Extract the (x, y) coordinate from the center of the cell holding the provided text.  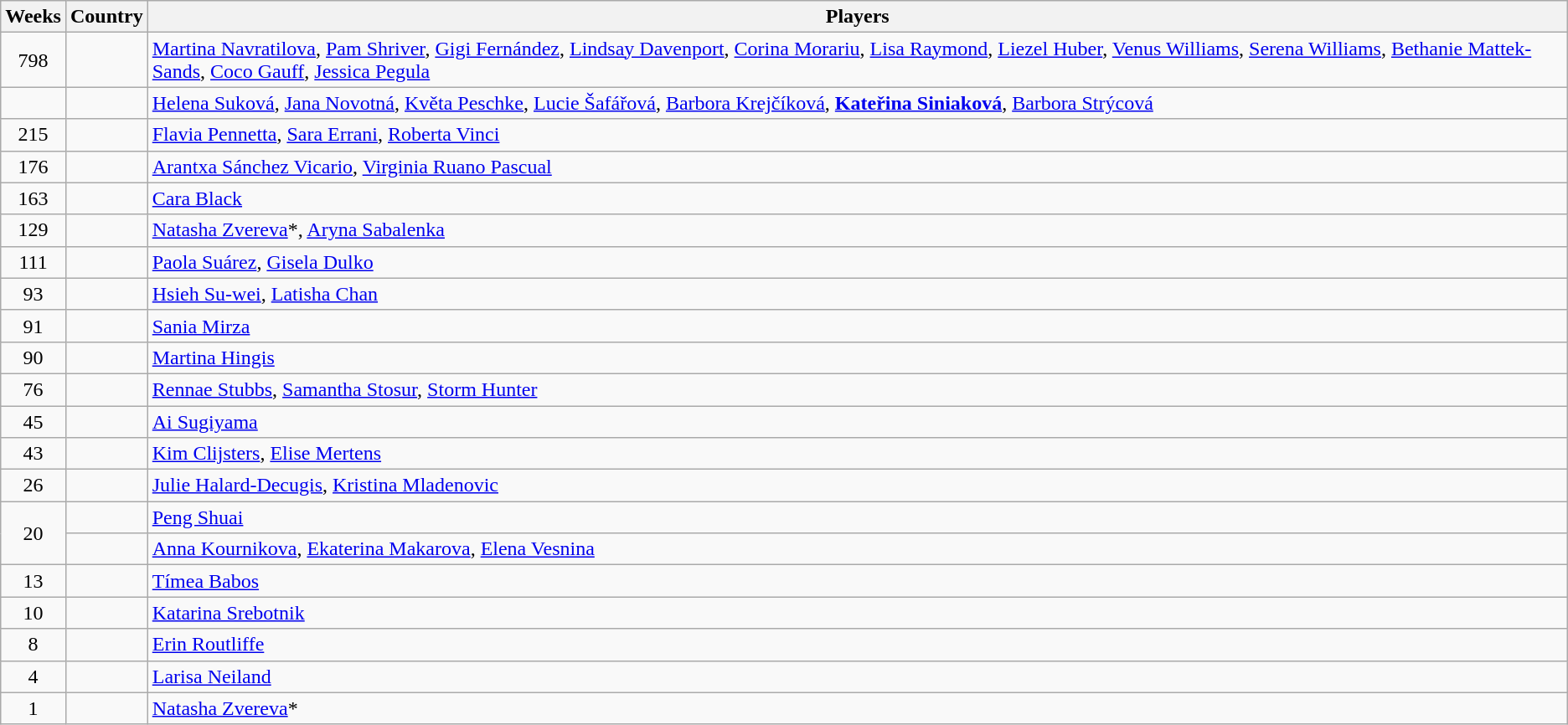
1 (34, 708)
Rennae Stubbs, Samantha Stosur, Storm Hunter (858, 389)
Larisa Neiland (858, 676)
90 (34, 357)
91 (34, 326)
163 (34, 198)
Hsieh Su-wei, Latisha Chan (858, 294)
45 (34, 421)
Erin Routliffe (858, 645)
93 (34, 294)
Kim Clijsters, Elise Mertens (858, 454)
Sania Mirza (858, 326)
Helena Suková, Jana Novotná, Květa Peschke, Lucie Šafářová, Barbora Krejčíková, Kateřina Siniaková, Barbora Strýcová (858, 103)
Julie Halard-Decugis, Kristina Mladenovic (858, 486)
129 (34, 230)
Arantxa Sánchez Vicario, Virginia Ruano Pascual (858, 167)
111 (34, 262)
Ai Sugiyama (858, 421)
Natasha Zvereva* (858, 708)
Weeks (34, 17)
4 (34, 676)
Country (106, 17)
Flavia Pennetta, Sara Errani, Roberta Vinci (858, 135)
13 (34, 581)
43 (34, 454)
Cara Black (858, 198)
Paola Suárez, Gisela Dulko (858, 262)
Martina Hingis (858, 357)
20 (34, 533)
176 (34, 167)
Katarina Srebotnik (858, 613)
Natasha Zvereva*, Aryna Sabalenka (858, 230)
8 (34, 645)
Players (858, 17)
Anna Kournikova, Ekaterina Makarova, Elena Vesnina (858, 549)
26 (34, 486)
215 (34, 135)
76 (34, 389)
Tímea Babos (858, 581)
Peng Shuai (858, 517)
10 (34, 613)
798 (34, 60)
